Capture the cell that displays the provided text and extract its [X, Y] central coordinate. 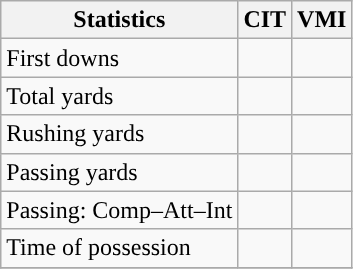
Passing yards [120, 172]
Rushing yards [120, 134]
Time of possession [120, 248]
VMI [322, 20]
CIT [265, 20]
First downs [120, 58]
Passing: Comp–Att–Int [120, 210]
Total yards [120, 96]
Statistics [120, 20]
